Return the [X, Y] coordinate for the center point of the cell that contains the specified text.  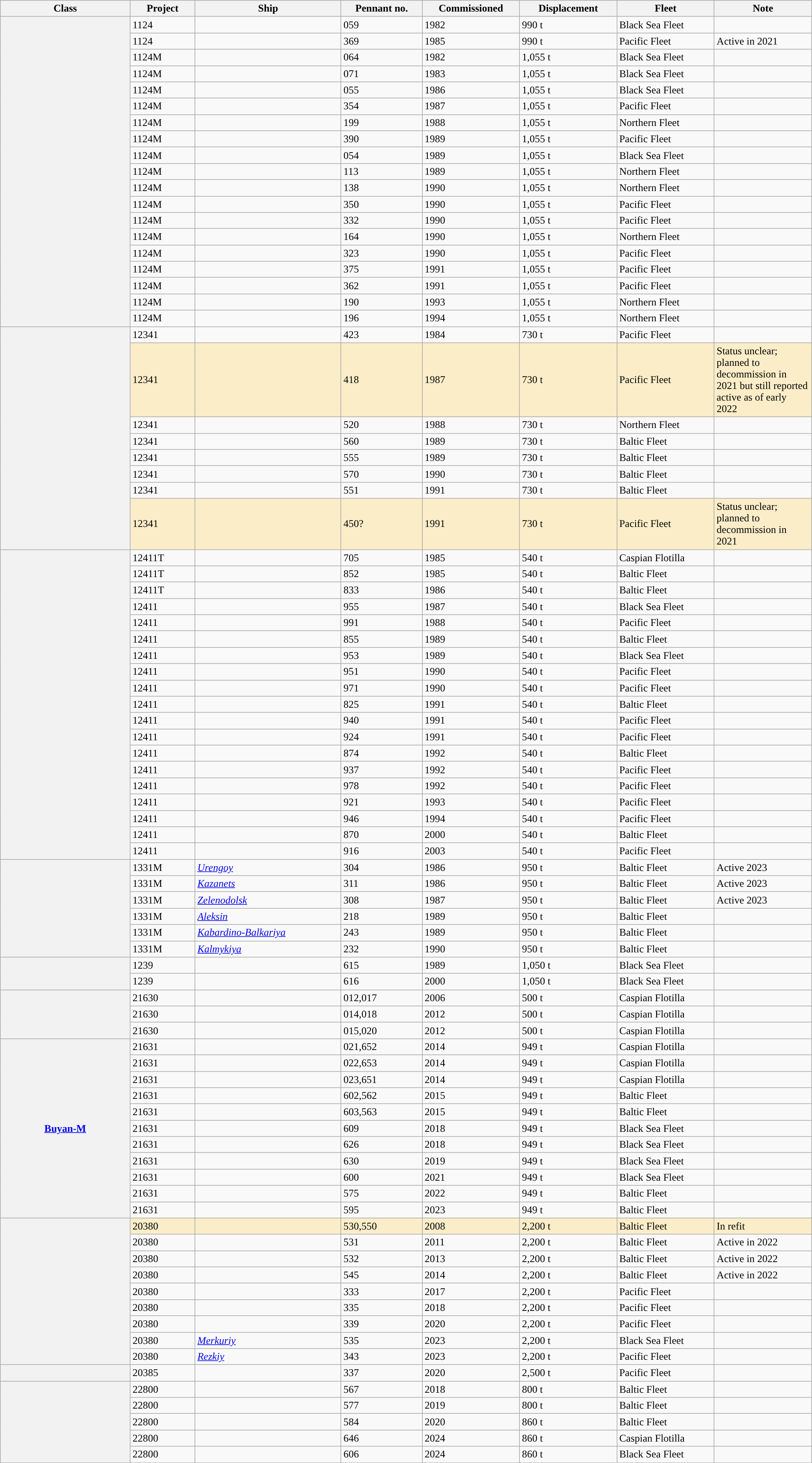
852 [381, 574]
304 [381, 868]
014,018 [381, 1014]
20385 [163, 1373]
575 [381, 1194]
343 [381, 1357]
545 [381, 1275]
532 [381, 1259]
1984 [471, 335]
567 [381, 1389]
551 [381, 490]
520 [381, 425]
418 [381, 380]
308 [381, 900]
Displacement [568, 9]
2021 [471, 1177]
450? [381, 524]
2011 [471, 1242]
015,020 [381, 1030]
870 [381, 835]
602,562 [381, 1096]
190 [381, 302]
705 [381, 557]
630 [381, 1161]
2013 [471, 1259]
Fleet [666, 9]
2017 [471, 1291]
978 [381, 786]
Status unclear; planned to decommission in 2021 but still reported active as of early 2022 [763, 380]
953 [381, 655]
595 [381, 1210]
1983 [471, 74]
Zelenodolsk [268, 900]
560 [381, 441]
012,017 [381, 998]
940 [381, 721]
Merkuriy [268, 1340]
423 [381, 335]
In refit [763, 1226]
991 [381, 623]
333 [381, 1291]
825 [381, 704]
577 [381, 1406]
Kalmykiya [268, 949]
350 [381, 204]
616 [381, 981]
609 [381, 1128]
064 [381, 57]
375 [381, 269]
354 [381, 106]
646 [381, 1438]
600 [381, 1177]
332 [381, 221]
199 [381, 123]
232 [381, 949]
054 [381, 155]
335 [381, 1307]
603,563 [381, 1112]
555 [381, 458]
955 [381, 607]
606 [381, 1454]
196 [381, 318]
2008 [471, 1226]
362 [381, 286]
937 [381, 769]
369 [381, 41]
390 [381, 139]
022,653 [381, 1063]
2006 [471, 998]
337 [381, 1373]
323 [381, 253]
059 [381, 25]
Buyan-M [65, 1128]
Pennant no. [381, 9]
2,500 t [568, 1373]
Aleksin [268, 916]
Active in 2021 [763, 41]
Note [763, 9]
243 [381, 933]
021,652 [381, 1047]
Urengoy [268, 868]
946 [381, 819]
Rezkiy [268, 1357]
535 [381, 1340]
2022 [471, 1194]
626 [381, 1145]
138 [381, 188]
Status unclear; planned to decommission in 2021 [763, 524]
2003 [471, 851]
921 [381, 802]
Ship [268, 9]
055 [381, 90]
Class [65, 9]
615 [381, 965]
531 [381, 1242]
113 [381, 171]
Kazanets [268, 884]
971 [381, 688]
Project [163, 9]
530,550 [381, 1226]
584 [381, 1422]
218 [381, 916]
339 [381, 1324]
311 [381, 884]
951 [381, 672]
833 [381, 590]
874 [381, 753]
071 [381, 74]
164 [381, 237]
924 [381, 737]
570 [381, 474]
023,651 [381, 1079]
Commissioned [471, 9]
Kabardino-Balkariya [268, 933]
855 [381, 639]
916 [381, 851]
